Locate the cell with the specified text and output its [x, y] center coordinate. 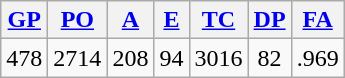
478 [24, 58]
GP [24, 20]
82 [270, 58]
FA [318, 20]
208 [130, 58]
94 [172, 58]
E [172, 20]
A [130, 20]
2714 [78, 58]
.969 [318, 58]
TC [218, 20]
PO [78, 20]
3016 [218, 58]
DP [270, 20]
